For the text-containing cell, return its midpoint in [x, y] coordinate format. 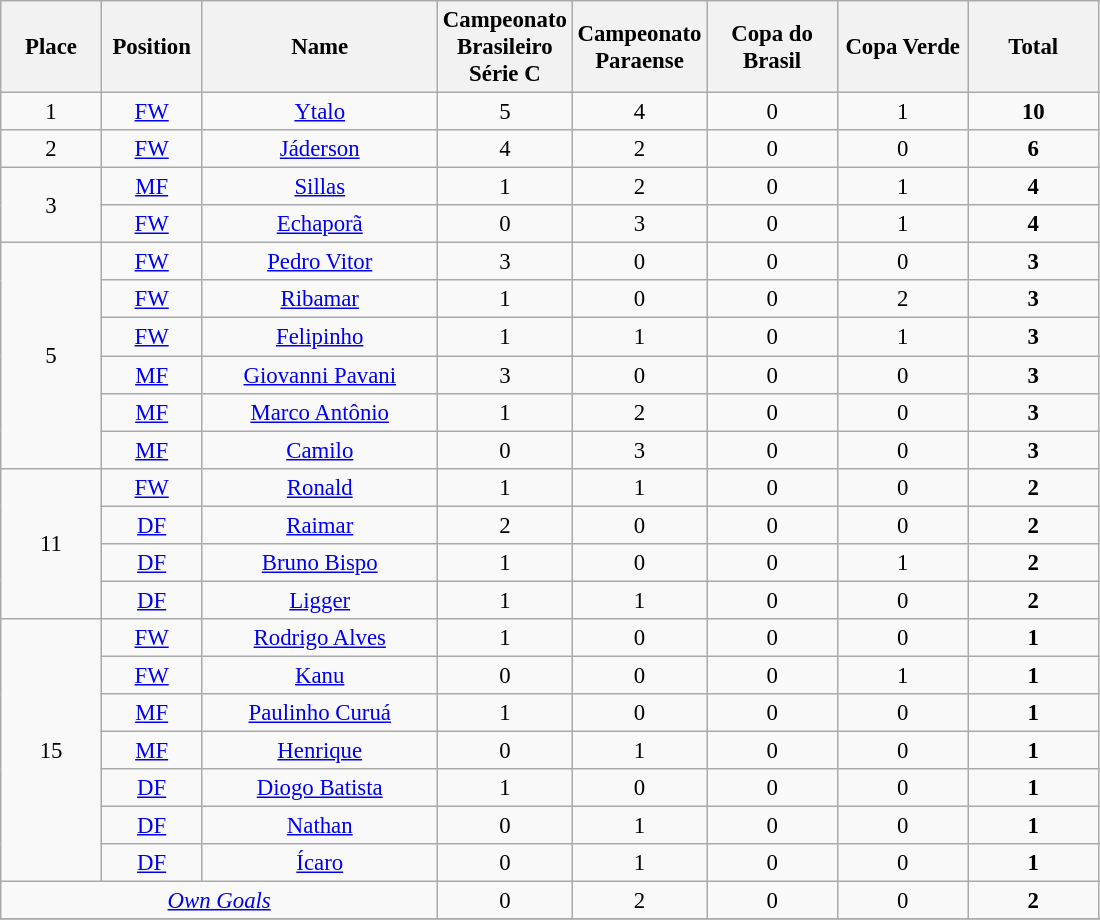
Ytalo [320, 112]
Ronald [320, 487]
11 [52, 543]
10 [1034, 112]
Rodrigo Alves [320, 638]
Giovanni Pavani [320, 375]
Campeonato Brasileiro Série C [506, 47]
Jáderson [320, 149]
Ligger [320, 600]
Position [152, 47]
Nathan [320, 826]
Copa Verde [902, 47]
Marco Antônio [320, 412]
Raimar [320, 525]
Henrique [320, 751]
Name [320, 47]
Campeonato Paraense [640, 47]
Own Goals [220, 901]
Felipinho [320, 337]
Kanu [320, 675]
Place [52, 47]
Ribamar [320, 299]
Diogo Batista [320, 788]
Paulinho Curuá [320, 713]
15 [52, 750]
Total [1034, 47]
Pedro Vitor [320, 262]
Bruno Bispo [320, 563]
Copa do Brasil [772, 47]
6 [1034, 149]
Echaporã [320, 224]
Camilo [320, 450]
Ícaro [320, 863]
Sillas [320, 187]
